Extract the (X, Y) coordinate from the center of the cell holding the provided text.  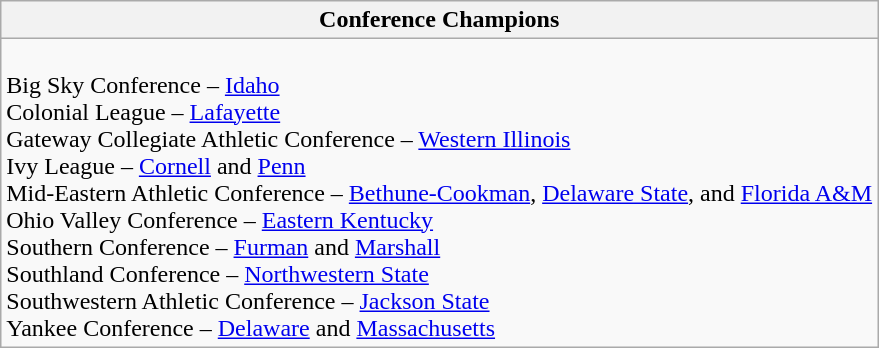
Conference Champions (440, 20)
